Output the (X, Y) coordinate of the center of the cell containing the given text.  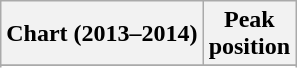
Peakposition (249, 34)
Chart (2013–2014) (102, 34)
